For the text-containing cell, return its midpoint in (X, Y) coordinate format. 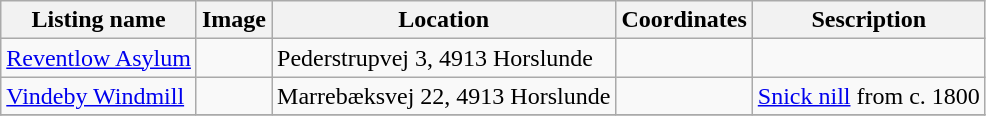
Image (234, 20)
Marrebæksvej 22, 4913 Horslunde (444, 96)
Vindeby Windmill (99, 96)
Listing name (99, 20)
Sescription (868, 20)
Coordinates (684, 20)
Pederstrupvej 3, 4913 Horslunde (444, 58)
Snick nill from c. 1800 (868, 96)
Location (444, 20)
Reventlow Asylum (99, 58)
